Capture the cell that displays the provided text and extract its [x, y] central coordinate. 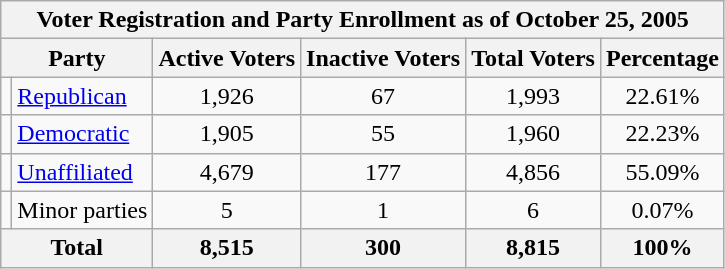
Total Voters [534, 58]
0.07% [662, 210]
Party [77, 58]
1,993 [534, 96]
Democratic [82, 134]
Minor parties [82, 210]
8,815 [534, 248]
67 [384, 96]
Total [77, 248]
5 [227, 210]
Inactive Voters [384, 58]
8,515 [227, 248]
1 [384, 210]
6 [534, 210]
177 [384, 172]
4,679 [227, 172]
22.61% [662, 96]
Voter Registration and Party Enrollment as of October 25, 2005 [363, 20]
1,960 [534, 134]
Republican [82, 96]
Unaffiliated [82, 172]
Active Voters [227, 58]
300 [384, 248]
55 [384, 134]
55.09% [662, 172]
4,856 [534, 172]
100% [662, 248]
1,926 [227, 96]
1,905 [227, 134]
Percentage [662, 58]
22.23% [662, 134]
